Return the [X, Y] coordinate for the center point of the cell that contains the specified text.  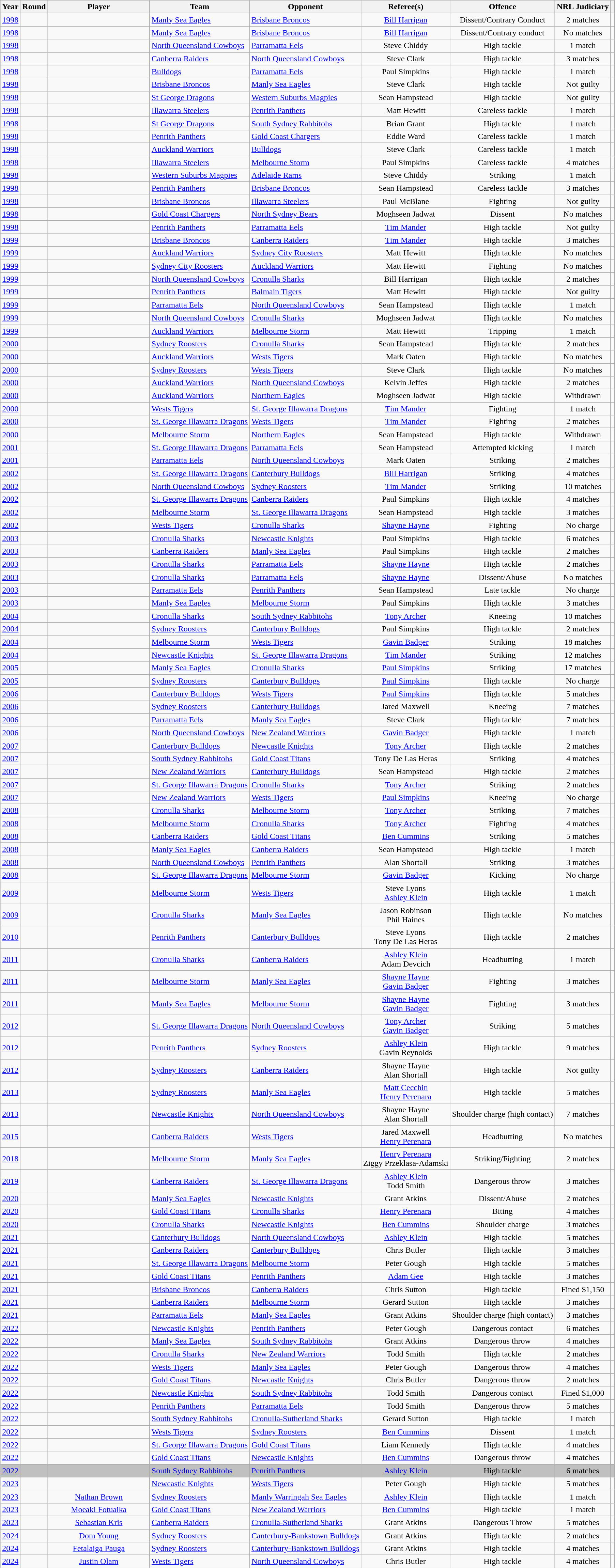
Liam Kennedy [405, 1445]
Dissent/Contrary Conduct [502, 20]
Ashley KleinAdam Devcich [405, 959]
Jared MaxwellHenry Perenara [405, 1137]
Fined $1,150 [583, 1289]
Justin Olam [99, 1562]
Player [99, 7]
Moeaki Fotuaika [99, 1509]
Balmain Tigers [306, 292]
Matt CecchinHenry Perenara [405, 1093]
Attempted kicking [502, 448]
Steve LyonsTony De Las Heras [405, 937]
18 matches [583, 642]
Dom Young [99, 1536]
NRL Judiciary [583, 7]
Year [10, 7]
Brian Grant [405, 123]
North Sydney Bears [306, 214]
Ashley KleinGavin Reynolds [405, 1048]
Shoulder charge [502, 1224]
Tony De Las Heras [405, 758]
Henry Perenara [405, 1211]
2015 [10, 1137]
Striking/Fighting [502, 1159]
Paul McBlane [405, 201]
Nathan Brown [99, 1496]
Tripping [502, 331]
12 matches [583, 655]
Tony ArcherGavin Badger [405, 1026]
Chris Sutton [405, 1289]
9 matches [583, 1048]
Jason RobinsonPhil Haines [405, 915]
Fined $1,000 [583, 1393]
2018 [10, 1159]
Ashley KleinTodd Smith [405, 1181]
Manly Warringah Sea Eagles [306, 1496]
Jared Maxwell [405, 707]
Team [200, 7]
Round [34, 7]
Referee(s) [405, 7]
Dissent/Contrary conduct [502, 33]
Dangerous Throw [502, 1522]
Opponent [306, 7]
Henry PerenaraZiggy Przeklasa-Adamski [405, 1159]
Kelvin Jeffes [405, 383]
Kicking [502, 875]
Adam Gee [405, 1276]
Alan Shortall [405, 862]
Sebastian Kris [99, 1522]
Offence [502, 7]
2010 [10, 937]
Fetalaiga Pauga [99, 1549]
Adelaide Rams [306, 175]
Biting [502, 1211]
Late tackle [502, 590]
2019 [10, 1181]
17 matches [583, 668]
Eddie Ward [405, 136]
Steve LyonsAshley Klein [405, 893]
